Capture the cell that displays the provided text and extract its (X, Y) central coordinate. 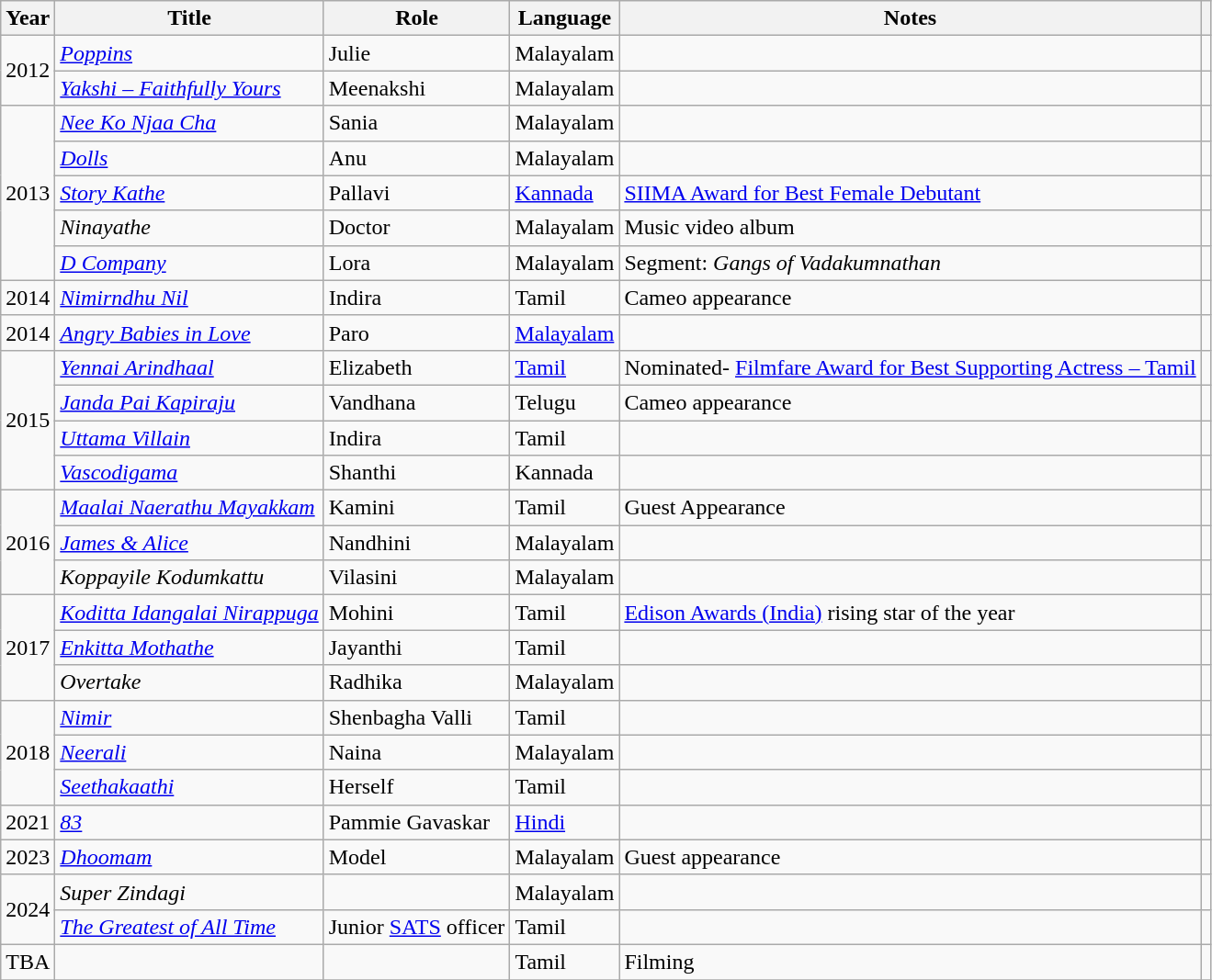
2016 (28, 543)
2024 (28, 909)
Radhika (417, 682)
Herself (417, 787)
Dolls (189, 158)
Filming (910, 962)
Vilasini (417, 578)
2012 (28, 71)
Ninayathe (189, 228)
The Greatest of All Time (189, 927)
Angry Babies in Love (189, 332)
Yakshi – Faithfully Yours (189, 88)
Guest Appearance (910, 508)
Notes (910, 18)
Edison Awards (India) rising star of the year (910, 613)
Enkitta Mothathe (189, 648)
Yennai Arindhaal (189, 367)
Uttama Villain (189, 438)
D Company (189, 263)
Paro (417, 332)
Nimir (189, 717)
Title (189, 18)
Segment: Gangs of Vadakumnathan (910, 263)
Vandhana (417, 402)
Shenbagha Valli (417, 717)
SIIMA Award for Best Female Debutant (910, 193)
Hindi (564, 822)
Pammie Gavaskar (417, 822)
Music video album (910, 228)
Pallavi (417, 193)
Jayanthi (417, 648)
Neerali (189, 752)
Mohini (417, 613)
Nominated- Filmfare Award for Best Supporting Actress – Tamil (910, 367)
Vascodigama (189, 473)
Anu (417, 158)
Julie (417, 53)
2018 (28, 752)
Nandhini (417, 543)
Shanthi (417, 473)
2013 (28, 193)
Nimirndhu Nil (189, 298)
Language (564, 18)
Maalai Naerathu Mayakkam (189, 508)
Seethakaathi (189, 787)
Koppayile Kodumkattu (189, 578)
Nee Ko Njaa Cha (189, 123)
Kamini (417, 508)
Poppins (189, 53)
Dhoomam (189, 857)
2021 (28, 822)
Janda Pai Kapiraju (189, 402)
Model (417, 857)
Sania (417, 123)
Elizabeth (417, 367)
Meenakshi (417, 88)
Doctor (417, 228)
Lora (417, 263)
Super Zindagi (189, 892)
Koditta Idangalai Nirappuga (189, 613)
2017 (28, 648)
Year (28, 18)
James & Alice (189, 543)
Naina (417, 752)
Overtake (189, 682)
Story Kathe (189, 193)
2015 (28, 420)
Guest appearance (910, 857)
2023 (28, 857)
TBA (28, 962)
Junior SATS officer (417, 927)
Telugu (564, 402)
83 (189, 822)
Role (417, 18)
